Determine the [x, y] coordinate at the center of the cell enclosing the given text.  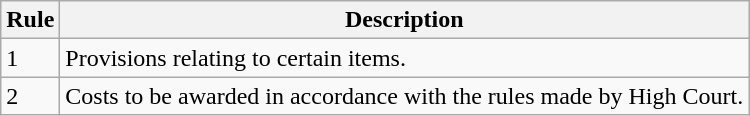
Costs to be awarded in accordance with the rules made by High Court. [404, 96]
Description [404, 20]
Rule [30, 20]
1 [30, 58]
2 [30, 96]
Provisions relating to certain items. [404, 58]
